Detect which cell encompasses the target text, then output its [X, Y] center coordinate. 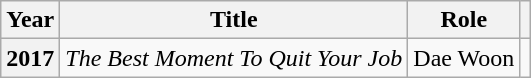
Role [464, 20]
2017 [30, 58]
Year [30, 20]
The Best Moment To Quit Your Job [234, 58]
Dae Woon [464, 58]
Title [234, 20]
